For the text-containing cell, return its midpoint in (x, y) coordinate format. 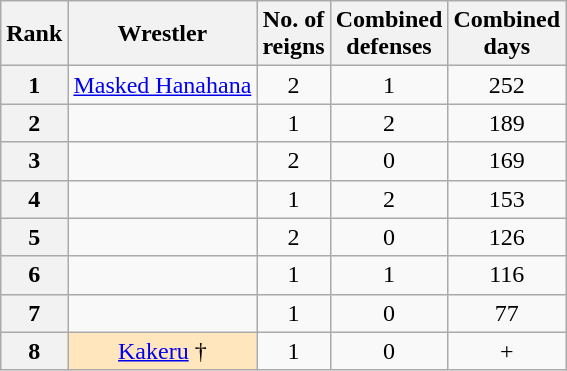
Combineddefenses (389, 34)
Kakeru † (162, 351)
252 (507, 85)
5 (34, 237)
4 (34, 199)
77 (507, 313)
8 (34, 351)
116 (507, 275)
153 (507, 199)
189 (507, 123)
7 (34, 313)
169 (507, 161)
Combineddays (507, 34)
Rank (34, 34)
No. ofreigns (294, 34)
3 (34, 161)
+ (507, 351)
126 (507, 237)
6 (34, 275)
Masked Hanahana (162, 85)
Wrestler (162, 34)
